Return the [X, Y] coordinate for the center point of the cell that contains the specified text.  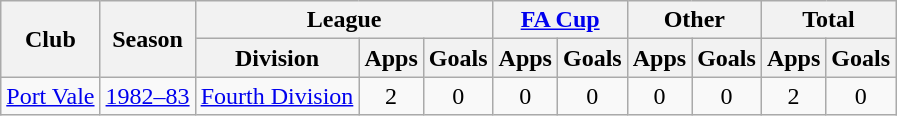
Club [50, 39]
Fourth Division [277, 96]
Total [828, 20]
Season [148, 39]
League [344, 20]
1982–83 [148, 96]
Division [277, 58]
Other [694, 20]
FA Cup [560, 20]
Port Vale [50, 96]
